Extract the [x, y] coordinate from the center of the cell holding the provided text.  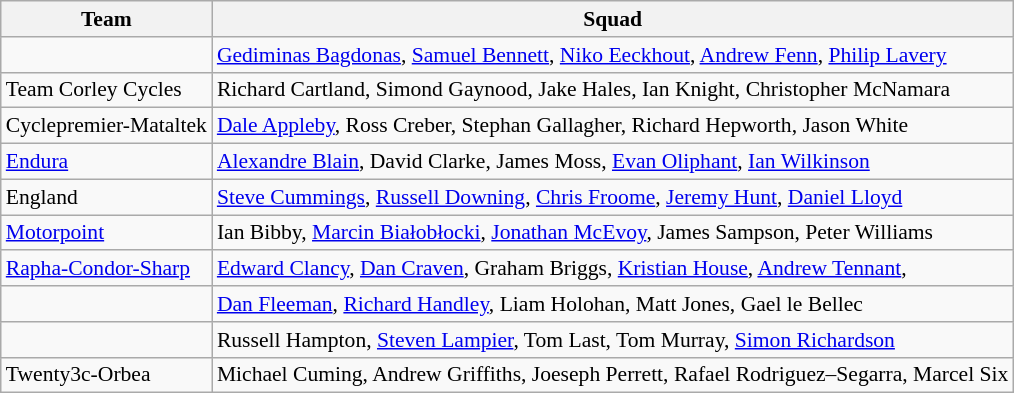
Alexandre Blain, David Clarke, James Moss, Evan Oliphant, Ian Wilkinson [613, 162]
Dale Appleby, Ross Creber, Stephan Gallagher, Richard Hepworth, Jason White [613, 126]
Gediminas Bagdonas, Samuel Bennett, Niko Eeckhout, Andrew Fenn, Philip Lavery [613, 55]
Edward Clancy, Dan Craven, Graham Briggs, Kristian House, Andrew Tennant, [613, 269]
Richard Cartland, Simond Gaynood, Jake Hales, Ian Knight, Christopher McNamara [613, 90]
Team Corley Cycles [106, 90]
Rapha-Condor-Sharp [106, 269]
England [106, 197]
Michael Cuming, Andrew Griffiths, Joeseph Perrett, Rafael Rodriguez–Segarra, Marcel Six [613, 375]
Squad [613, 19]
Dan Fleeman, Richard Handley, Liam Holohan, Matt Jones, Gael le Bellec [613, 304]
Team [106, 19]
Motorpoint [106, 233]
Russell Hampton, Steven Lampier, Tom Last, Tom Murray, Simon Richardson [613, 340]
Steve Cummings, Russell Downing, Chris Froome, Jeremy Hunt, Daniel Lloyd [613, 197]
Cyclepremier-Mataltek [106, 126]
Twenty3c-Orbea [106, 375]
Endura [106, 162]
Ian Bibby, Marcin Białobłocki, Jonathan McEvoy, James Sampson, Peter Williams [613, 233]
